Pinpoint the cell where the given text exists, returning its (X, Y) midpoint coordinate. 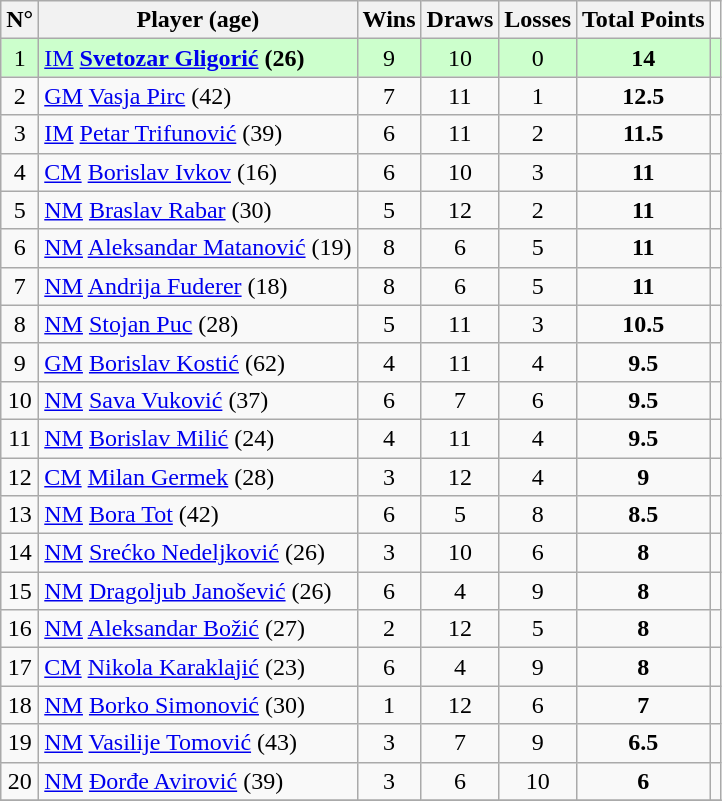
IM Petar Trifunović (39) (198, 134)
15 (20, 591)
NM Đorđe Avirović (39) (198, 781)
Draws (460, 20)
CM Nikola Karaklajić (23) (198, 667)
NM Stojan Puc (28) (198, 324)
NM Aleksandar Božić (27) (198, 629)
11.5 (644, 134)
GM Borislav Kostić (62) (198, 362)
18 (20, 705)
NM Dragoljub Janošević (26) (198, 591)
CM Milan Germek (28) (198, 477)
12.5 (644, 96)
NM Bora Tot (42) (198, 515)
NM Borko Simonović (30) (198, 705)
NM Vasilije Tomović (43) (198, 743)
10.5 (644, 324)
Wins (389, 20)
0 (538, 58)
Player (age) (198, 20)
CM Borislav Ivkov (16) (198, 172)
Total Points (644, 20)
16 (20, 629)
19 (20, 743)
NM Sava Vuković (37) (198, 400)
NM Borislav Milić (24) (198, 438)
NM Srećko Nedeljković (26) (198, 553)
Losses (538, 20)
GM Vasja Pirc (42) (198, 96)
N° (20, 20)
NM Braslav Rabar (30) (198, 210)
17 (20, 667)
IM Svetozar Gligorić (26) (198, 58)
NM Aleksandar Matanović (19) (198, 248)
NM Andrija Fuderer (18) (198, 286)
8.5 (644, 515)
20 (20, 781)
6.5 (644, 743)
13 (20, 515)
